Find where the given text appears and provide that cell's center as (X, Y) coordinate. 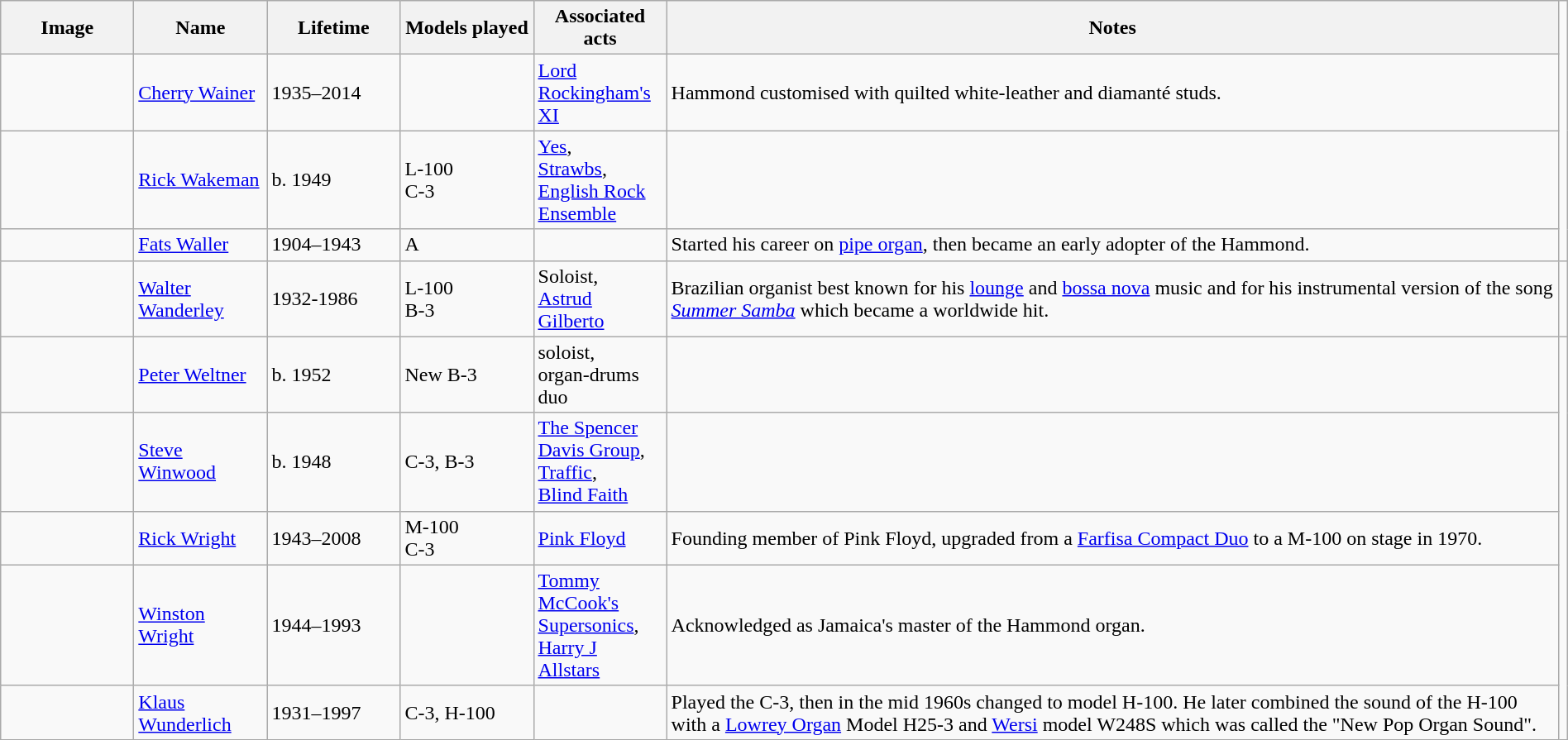
Steve Winwood (200, 461)
Associated acts (600, 28)
Fats Waller (200, 245)
Image (68, 28)
Name (200, 28)
A (466, 245)
Hammond customised with quilted white-leather and diamanté studs. (1112, 93)
Founding member of Pink Floyd, upgraded from a Farfisa Compact Duo to a M-100 on stage in 1970. (1112, 537)
Walter Wanderley (200, 298)
1904–1943 (334, 245)
Soloist,Astrud Gilberto (600, 298)
Models played (466, 28)
Acknowledged as Jamaica's master of the Hammond organ. (1112, 625)
L-100B-3 (466, 298)
1935–2014 (334, 93)
Started his career on pipe organ, then became an early adopter of the Hammond. (1112, 245)
C-3, H-100 (466, 713)
Rick Wright (200, 537)
L-100C-3 (466, 180)
Rick Wakeman (200, 180)
1932-1986 (334, 298)
Winston Wright (200, 625)
1931–1997 (334, 713)
Tommy McCook's Supersonics, Harry J Allstars (600, 625)
The Spencer Davis Group,Traffic,Blind Faith (600, 461)
Notes (1112, 28)
C-3, B-3 (466, 461)
Lord Rockingham's XI (600, 93)
b. 1949 (334, 180)
Cherry Wainer (200, 93)
Lifetime (334, 28)
b. 1952 (334, 375)
New B-3 (466, 375)
b. 1948 (334, 461)
1943–2008 (334, 537)
soloist, organ-drums duo (600, 375)
1944–1993 (334, 625)
Yes,Strawbs,English Rock Ensemble (600, 180)
Peter Weltner (200, 375)
Klaus Wunderlich (200, 713)
Pink Floyd (600, 537)
M-100C-3 (466, 537)
